Provide the (x, y) coordinate of the cell's center where the given text is located.  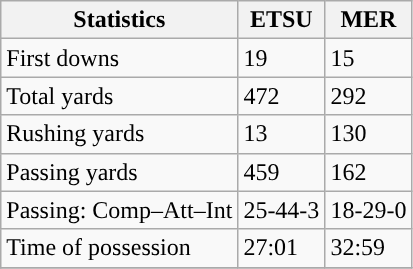
Time of possession (120, 248)
Total yards (120, 96)
32:59 (368, 248)
Rushing yards (120, 134)
130 (368, 134)
472 (282, 96)
Passing yards (120, 172)
19 (282, 58)
162 (368, 172)
13 (282, 134)
27:01 (282, 248)
First downs (120, 58)
15 (368, 58)
292 (368, 96)
25-44-3 (282, 210)
Passing: Comp–Att–Int (120, 210)
MER (368, 20)
Statistics (120, 20)
459 (282, 172)
18-29-0 (368, 210)
ETSU (282, 20)
